Find where the given text appears and provide that cell's center as (X, Y) coordinate. 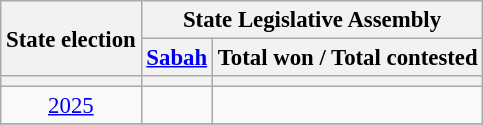
State election (71, 38)
2025 (71, 106)
State Legislative Assembly (312, 20)
Sabah (176, 58)
Total won / Total contested (348, 58)
